Extract the (X, Y) coordinate from the center of the cell holding the provided text.  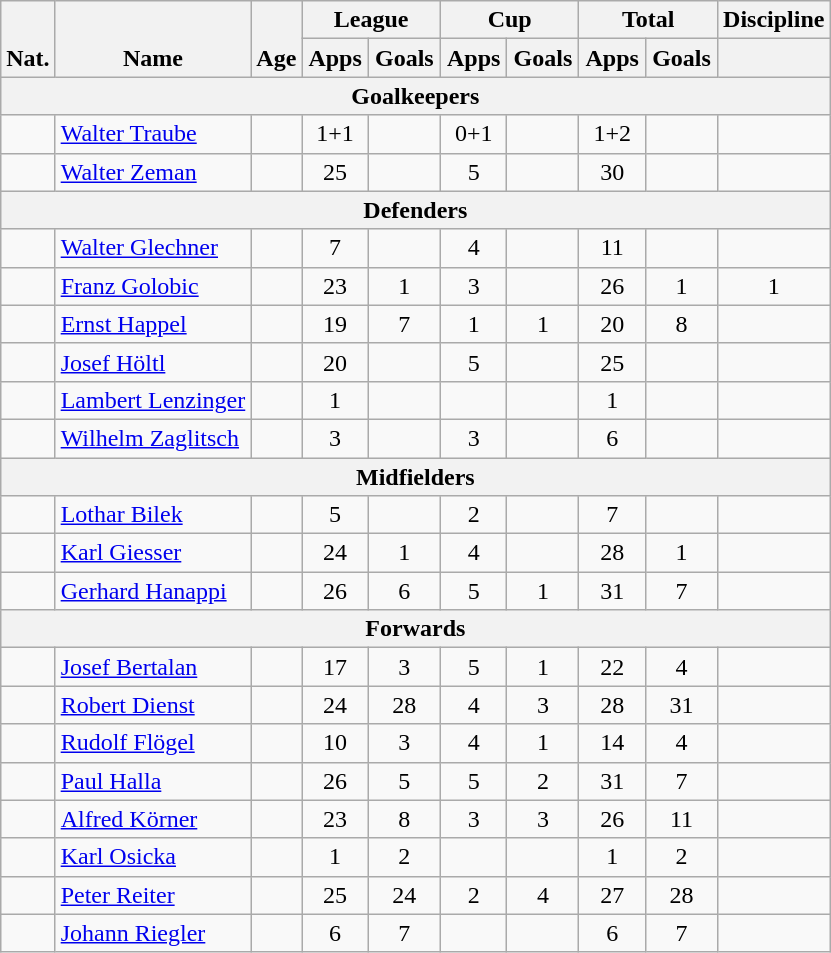
Josef Höltl (153, 362)
Paul Halla (153, 781)
Forwards (416, 629)
Lambert Lenzinger (153, 400)
Karl Giesser (153, 553)
Total (648, 20)
Peter Reiter (153, 895)
Midfielders (416, 477)
Alfred Körner (153, 819)
Goalkeepers (416, 96)
Nat. (28, 39)
30 (612, 172)
Lothar Bilek (153, 515)
Wilhelm Zaglitsch (153, 438)
22 (612, 667)
League (372, 20)
17 (336, 667)
0+1 (474, 134)
Ernst Happel (153, 324)
Age (276, 39)
Robert Dienst (153, 705)
Karl Osicka (153, 857)
Gerhard Hanappi (153, 591)
27 (612, 895)
Defenders (416, 210)
Franz Golobic (153, 286)
Walter Zeman (153, 172)
Walter Glechner (153, 248)
Discipline (774, 20)
Walter Traube (153, 134)
Cup (510, 20)
Rudolf Flögel (153, 743)
1+1 (336, 134)
19 (336, 324)
Name (153, 39)
1+2 (612, 134)
Josef Bertalan (153, 667)
10 (336, 743)
14 (612, 743)
Johann Riegler (153, 933)
